Extract the [x, y] coordinate from the center of the cell holding the provided text.  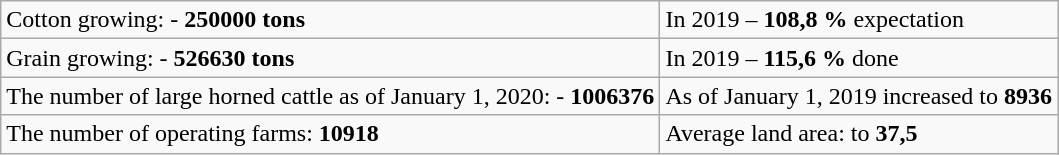
Cotton growing: - 250000 tons [330, 20]
Average land area: to 37,5 [859, 134]
Grain growing: - 526630 tons [330, 58]
The number of large horned cattle as of January 1, 2020: - 1006376 [330, 96]
The number of operating farms: 10918 [330, 134]
In 2019 – 108,8 % expectation [859, 20]
As of January 1, 2019 increased to 8936 [859, 96]
In 2019 – 115,6 % done [859, 58]
